Determine the (x, y) coordinate at the center of the cell enclosing the given text.  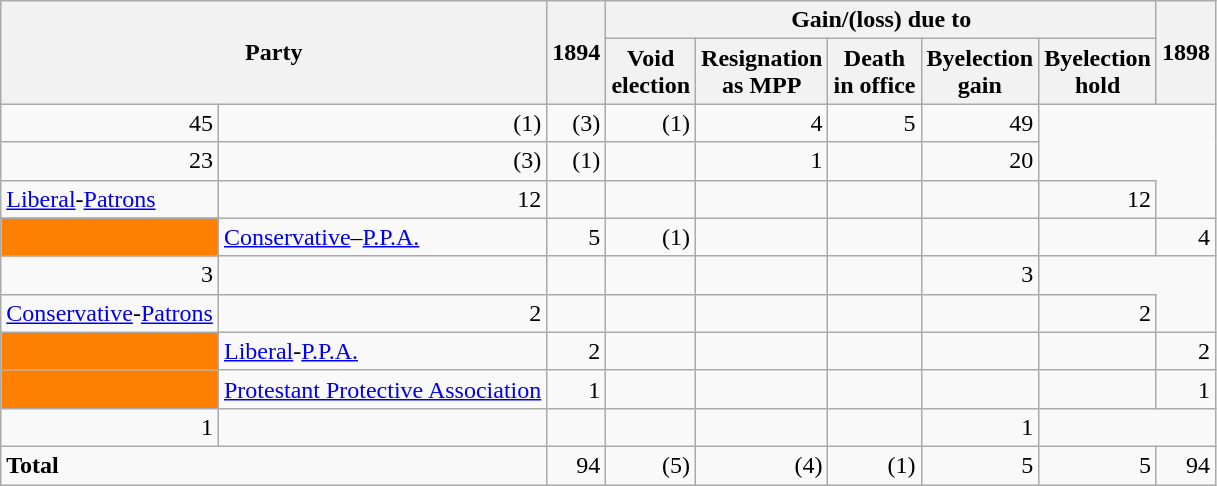
Total (274, 465)
1894 (576, 52)
Voidelection (651, 72)
20 (980, 161)
(4) (762, 465)
Gain/(loss) due to (882, 20)
Conservative-Patrons (110, 313)
Conservative–P.P.A. (382, 237)
Byelectionhold (1098, 72)
Resignationas MPP (762, 72)
45 (110, 123)
Deathin office (874, 72)
1898 (1186, 52)
Party (274, 52)
Liberal-Patrons (110, 199)
Liberal-P.P.A. (382, 351)
Protestant Protective Association (382, 389)
23 (110, 161)
(5) (651, 465)
Byelectiongain (980, 72)
49 (980, 123)
